Determine the (x, y) coordinate at the center of the cell enclosing the given text.  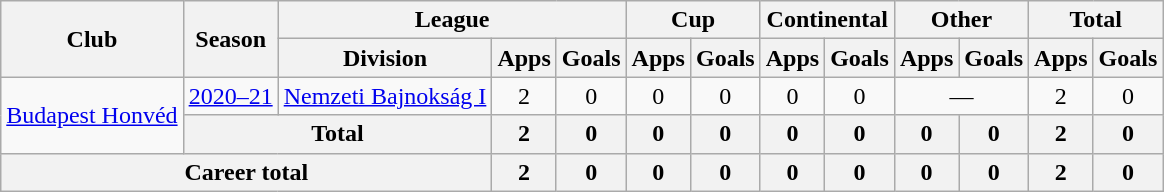
Nemzeti Bajnokság I (385, 96)
Career total (246, 172)
Cup (693, 20)
Club (92, 39)
Season (230, 39)
Budapest Honvéd (92, 115)
League (452, 20)
Continental (827, 20)
Division (385, 58)
— (961, 96)
Other (961, 20)
2020–21 (230, 96)
